Provide the (x, y) coordinate of the cell's center where the given text is located.  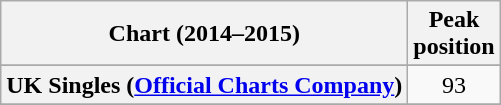
93 (454, 85)
Chart (2014–2015) (204, 34)
UK Singles (Official Charts Company) (204, 85)
Peakposition (454, 34)
